Detect which cell encompasses the target text, then output its (X, Y) center coordinate. 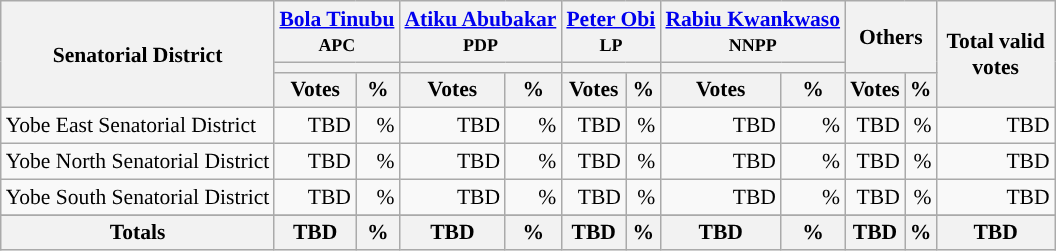
Senatorial District (138, 54)
Bola TinubuAPC (336, 32)
Yobe South Senatorial District (138, 197)
Others (890, 36)
Total valid votes (996, 54)
Rabiu KwankwasoNNPP (752, 32)
Yobe East Senatorial District (138, 126)
Yobe North Senatorial District (138, 162)
Totals (138, 233)
Atiku AbubakarPDP (480, 32)
Peter ObiLP (610, 32)
